Provide the (X, Y) coordinate of the cell's center where the given text is located.  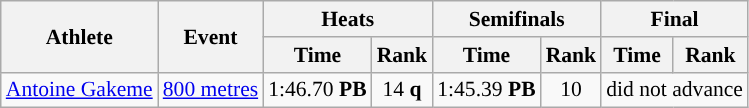
Final (674, 19)
Antoine Gakeme (80, 90)
14 q (402, 90)
Heats (348, 19)
800 metres (210, 90)
10 (572, 90)
did not advance (674, 90)
Event (210, 36)
Semifinals (516, 19)
Athlete (80, 36)
1:45.39 PB (486, 90)
1:46.70 PB (317, 90)
